Return the (X, Y) coordinate for the center point of the cell that contains the specified text.  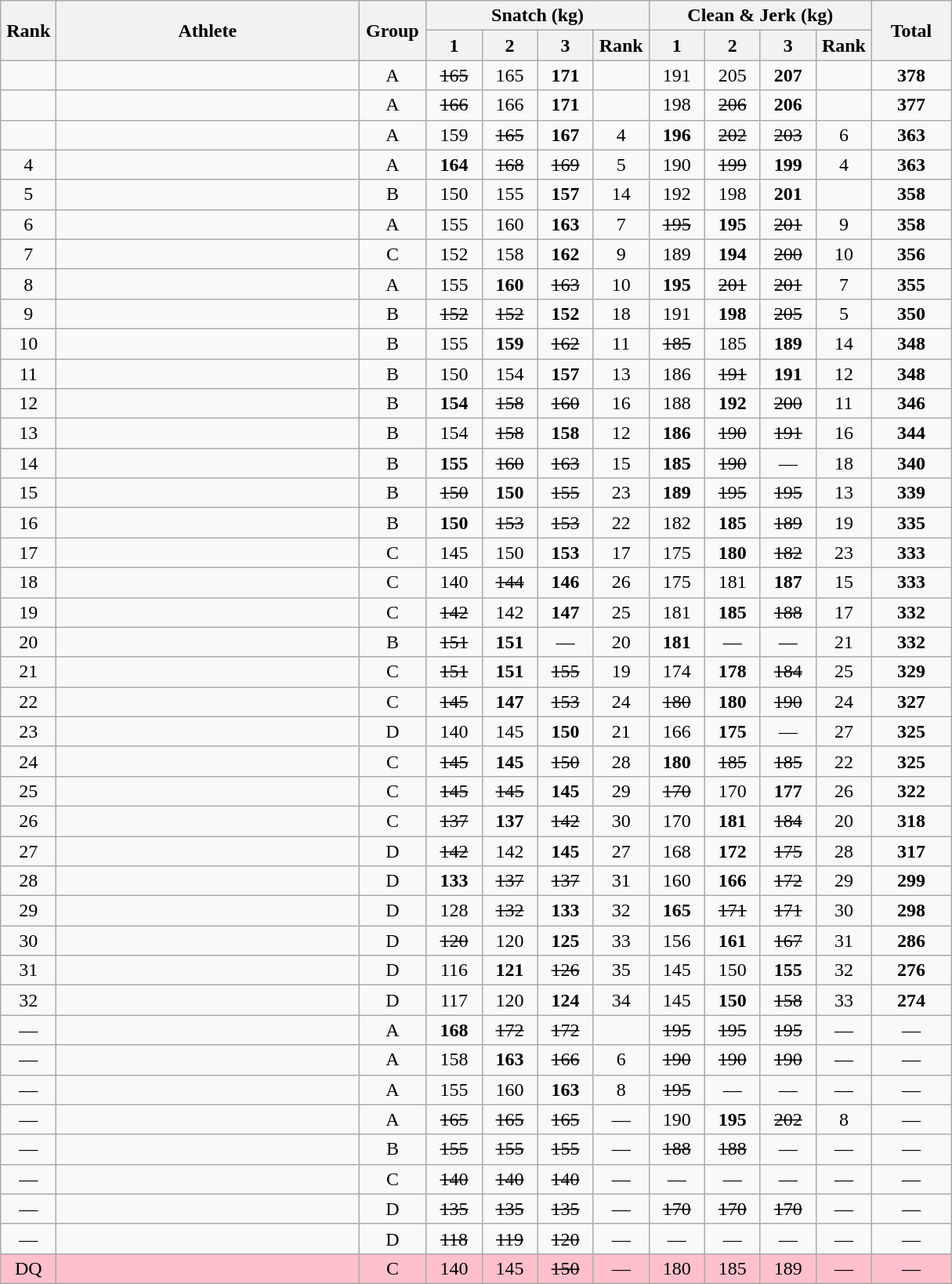
203 (788, 135)
126 (566, 970)
318 (910, 821)
125 (566, 941)
Snatch (kg) (538, 16)
335 (910, 523)
207 (788, 75)
377 (910, 105)
177 (788, 791)
194 (732, 254)
Athlete (208, 31)
119 (509, 1239)
178 (732, 672)
350 (910, 314)
340 (910, 463)
132 (509, 911)
Clean & Jerk (kg) (760, 16)
164 (454, 165)
276 (910, 970)
34 (621, 1000)
317 (910, 851)
346 (910, 404)
329 (910, 672)
187 (788, 582)
299 (910, 881)
286 (910, 941)
339 (910, 493)
117 (454, 1000)
121 (509, 970)
327 (910, 702)
174 (677, 672)
274 (910, 1000)
116 (454, 970)
298 (910, 911)
344 (910, 433)
169 (566, 165)
156 (677, 941)
196 (677, 135)
128 (454, 911)
355 (910, 284)
35 (621, 970)
378 (910, 75)
118 (454, 1239)
DQ (28, 1268)
Total (910, 31)
146 (566, 582)
356 (910, 254)
Group (393, 31)
124 (566, 1000)
161 (732, 941)
322 (910, 791)
144 (509, 582)
